Identify which cell holds the provided text, then report its (X, Y) central coordinate. 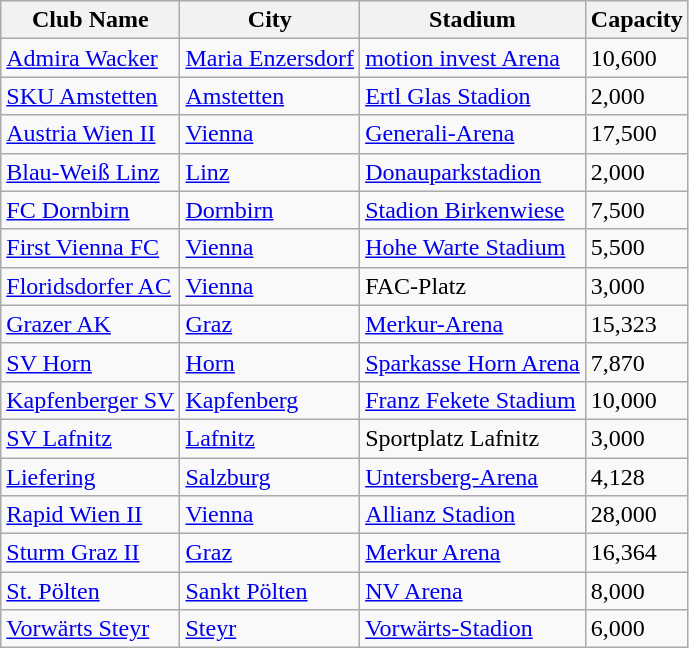
Kapfenberg (270, 400)
Floridsdorfer AC (90, 286)
Steyr (270, 629)
motion invest Arena (473, 58)
Liefering (90, 477)
Dornbirn (270, 210)
Hohe Warte Stadium (473, 248)
6,000 (636, 629)
St. Pölten (90, 591)
Amstetten (270, 96)
Generali-Arena (473, 134)
Ertl Glas Stadion (473, 96)
Stadion Birkenwiese (473, 210)
Lafnitz (270, 438)
FC Dornbirn (90, 210)
17,500 (636, 134)
Stadium (473, 20)
5,500 (636, 248)
28,000 (636, 515)
Sankt Pölten (270, 591)
SV Horn (90, 362)
Linz (270, 172)
7,500 (636, 210)
SKU Amstetten (90, 96)
NV Arena (473, 591)
Austria Wien II (90, 134)
Horn (270, 362)
15,323 (636, 324)
FAC-Platz (473, 286)
Vorwärts-Stadion (473, 629)
First Vienna FC (90, 248)
Donauparkstadion (473, 172)
Salzburg (270, 477)
City (270, 20)
Allianz Stadion (473, 515)
SV Lafnitz (90, 438)
Maria Enzersdorf (270, 58)
Untersberg-Arena (473, 477)
Club Name (90, 20)
Admira Wacker (90, 58)
Kapfenberger SV (90, 400)
Sportplatz Lafnitz (473, 438)
Merkur Arena (473, 553)
10,600 (636, 58)
Blau-Weiß Linz (90, 172)
16,364 (636, 553)
Rapid Wien II (90, 515)
Merkur-Arena (473, 324)
8,000 (636, 591)
Capacity (636, 20)
Franz Fekete Stadium (473, 400)
Sturm Graz II (90, 553)
Sparkasse Horn Arena (473, 362)
10,000 (636, 400)
7,870 (636, 362)
Grazer AK (90, 324)
4,128 (636, 477)
Vorwärts Steyr (90, 629)
